Output the [X, Y] coordinate of the center of the cell containing the given text.  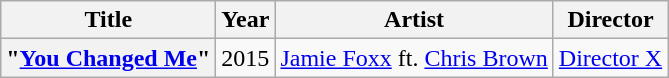
Artist [414, 20]
Jamie Foxx ft. Chris Brown [414, 58]
Year [246, 20]
Title [108, 20]
Director X [610, 58]
"You Changed Me" [108, 58]
Director [610, 20]
2015 [246, 58]
